Provide the [X, Y] coordinate of the cell's center where the given text is located.  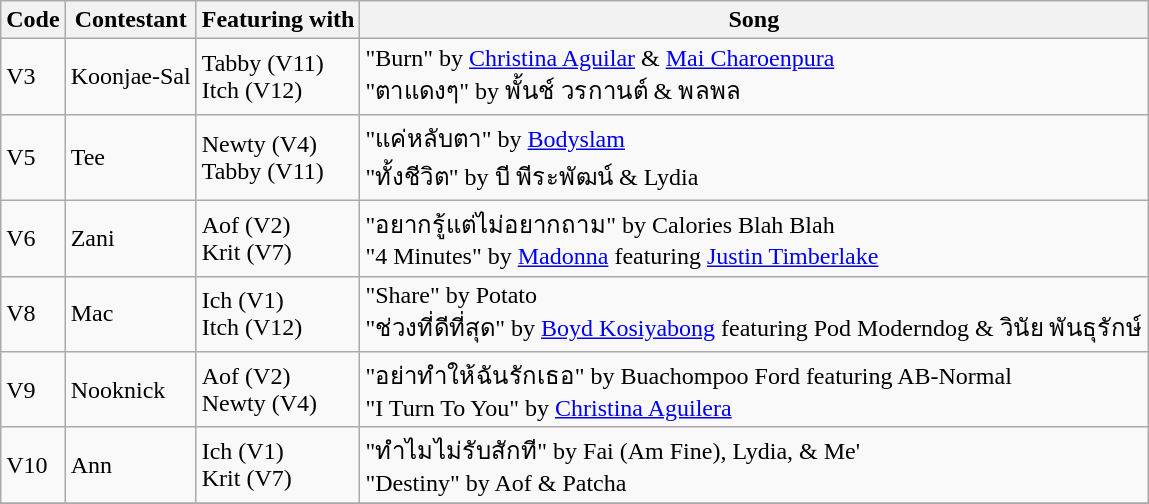
Code [33, 20]
V6 [33, 238]
Mac [130, 314]
Ann [130, 465]
Contestant [130, 20]
Newty (V4)Tabby (V11) [278, 157]
V8 [33, 314]
Aof (V2)Newty (V4) [278, 390]
Ich (V1)Krit (V7) [278, 465]
Tabby (V11)Itch (V12) [278, 77]
V10 [33, 465]
Song [754, 20]
"Burn" by Christina Aguilar & Mai Charoenpura"ตาแดงๆ" by พั้นช์ วรกานต์ & พลพล [754, 77]
"อย่าทำให้ฉันรักเธอ" by Buachompoo Ford featuring AB-Normal"I Turn To You" by Christina Aguilera [754, 390]
V5 [33, 157]
"อยากรู้แต่ไม่อยากถาม" by Calories Blah Blah"4 Minutes" by Madonna featuring Justin Timberlake [754, 238]
Koonjae-Sal [130, 77]
Ich (V1)Itch (V12) [278, 314]
Tee [130, 157]
Aof (V2)Krit (V7) [278, 238]
Nooknick [130, 390]
V3 [33, 77]
Featuring with [278, 20]
"ทำไมไม่รับสักที" by Fai (Am Fine), Lydia, & Me'"Destiny" by Aof & Patcha [754, 465]
Zani [130, 238]
V9 [33, 390]
"Share" by Potato"ช่วงที่ดีที่สุด" by Boyd Kosiyabong featuring Pod Moderndog & วินัย พันธุรักษ์ [754, 314]
"แค่หลับตา" by Bodyslam"ทั้งชีวิต" by บี พีระพัฒน์ & Lydia [754, 157]
